Identify which cell holds the provided text, then report its (x, y) central coordinate. 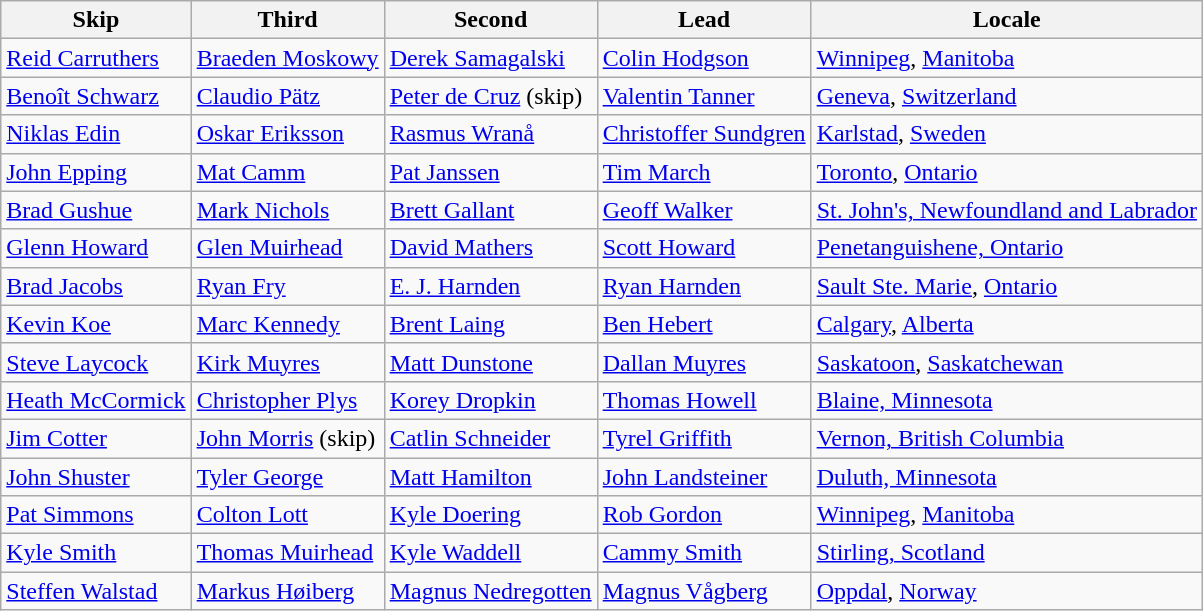
Duluth, Minnesota (1006, 477)
Heath McCormick (96, 400)
John Shuster (96, 477)
Blaine, Minnesota (1006, 400)
Reid Carruthers (96, 58)
Benoît Schwarz (96, 96)
Christoffer Sundgren (704, 134)
Pat Janssen (490, 172)
Stirling, Scotland (1006, 553)
Matt Dunstone (490, 362)
David Mathers (490, 248)
E. J. Harnden (490, 286)
Sault Ste. Marie, Ontario (1006, 286)
St. John's, Newfoundland and Labrador (1006, 210)
Rob Gordon (704, 515)
Korey Dropkin (490, 400)
Kyle Doering (490, 515)
Kevin Koe (96, 324)
Penetanguishene, Ontario (1006, 248)
Peter de Cruz (skip) (490, 96)
Derek Samagalski (490, 58)
John Landsteiner (704, 477)
Oppdal, Norway (1006, 591)
John Morris (skip) (288, 438)
Second (490, 20)
Kyle Waddell (490, 553)
Brad Gushue (96, 210)
Calgary, Alberta (1006, 324)
Niklas Edin (96, 134)
Kyle Smith (96, 553)
Tyrel Griffith (704, 438)
Scott Howard (704, 248)
Magnus Nedregotten (490, 591)
Christopher Plys (288, 400)
Braeden Moskowy (288, 58)
Claudio Pätz (288, 96)
Lead (704, 20)
Vernon, British Columbia (1006, 438)
Geneva, Switzerland (1006, 96)
Mat Camm (288, 172)
Locale (1006, 20)
Magnus Vågberg (704, 591)
Catlin Schneider (490, 438)
Rasmus Wranå (490, 134)
Kirk Muyres (288, 362)
Brent Laing (490, 324)
Tyler George (288, 477)
Colin Hodgson (704, 58)
Ryan Harnden (704, 286)
Ben Hebert (704, 324)
Marc Kennedy (288, 324)
Oskar Eriksson (288, 134)
Thomas Muirhead (288, 553)
Glen Muirhead (288, 248)
Colton Lott (288, 515)
Thomas Howell (704, 400)
Third (288, 20)
Cammy Smith (704, 553)
Glenn Howard (96, 248)
Jim Cotter (96, 438)
Dallan Muyres (704, 362)
John Epping (96, 172)
Toronto, Ontario (1006, 172)
Matt Hamilton (490, 477)
Steffen Walstad (96, 591)
Valentin Tanner (704, 96)
Markus Høiberg (288, 591)
Tim March (704, 172)
Pat Simmons (96, 515)
Steve Laycock (96, 362)
Geoff Walker (704, 210)
Ryan Fry (288, 286)
Skip (96, 20)
Karlstad, Sweden (1006, 134)
Brett Gallant (490, 210)
Mark Nichols (288, 210)
Saskatoon, Saskatchewan (1006, 362)
Brad Jacobs (96, 286)
